Return the (x, y) coordinate for the center point of the cell that contains the specified text.  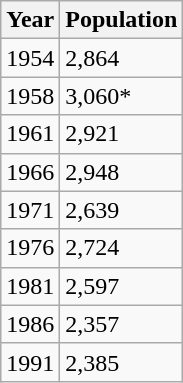
2,385 (122, 362)
Year (30, 20)
2,639 (122, 210)
2,597 (122, 286)
1954 (30, 58)
2,864 (122, 58)
1986 (30, 324)
2,724 (122, 248)
3,060* (122, 96)
1981 (30, 286)
2,357 (122, 324)
1976 (30, 248)
Population (122, 20)
1966 (30, 172)
2,921 (122, 134)
2,948 (122, 172)
1961 (30, 134)
1958 (30, 96)
1991 (30, 362)
1971 (30, 210)
